Extract the [x, y] coordinate from the center of the cell holding the provided text.  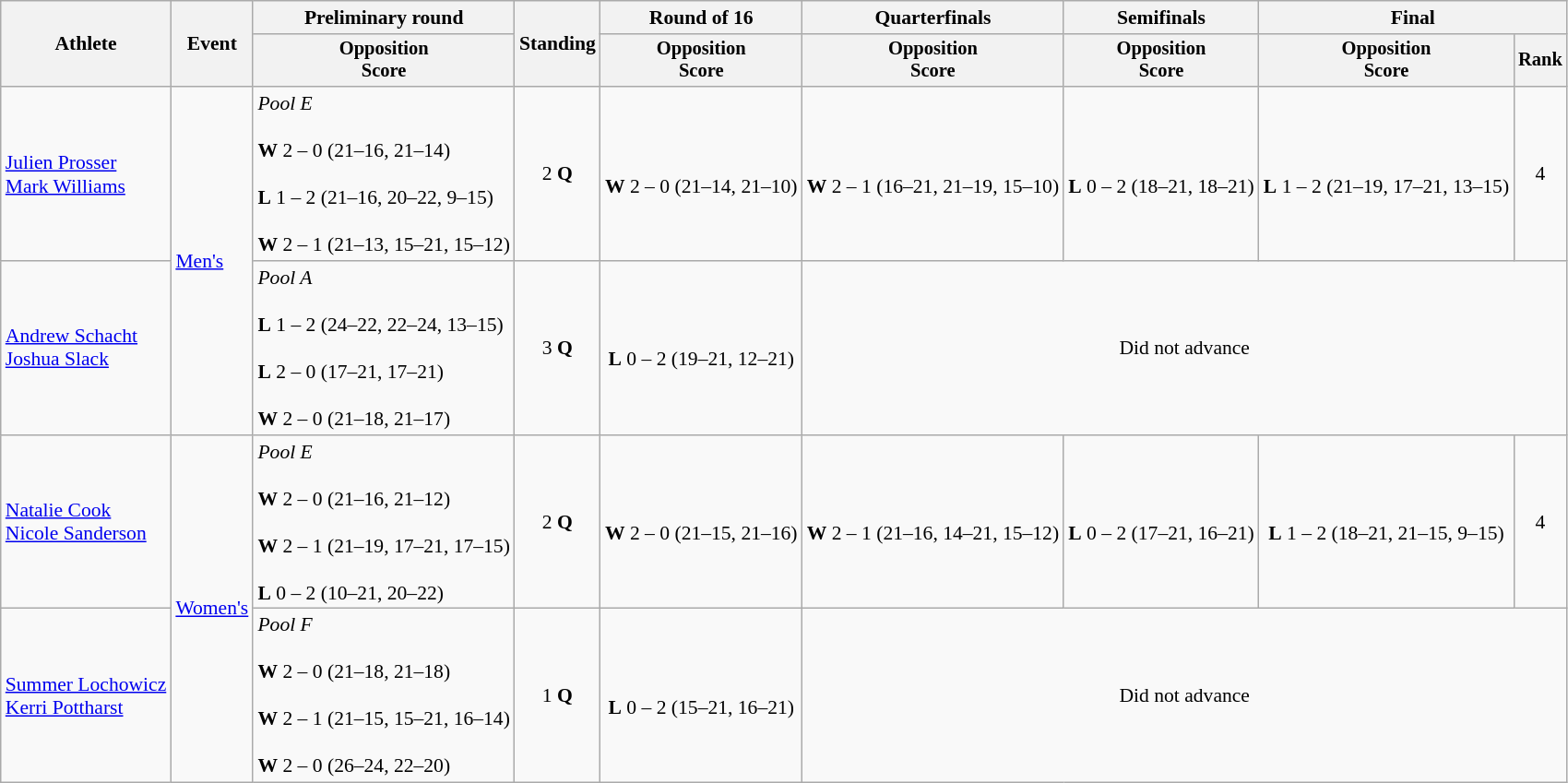
1 Q [557, 695]
Round of 16 [701, 18]
Rank [1540, 61]
Standing [557, 44]
L 0 – 2 (17–21, 16–21) [1161, 522]
L 0 – 2 (18–21, 18–21) [1161, 173]
Julien ProsserMark Williams [87, 173]
W 2 – 1 (21–16, 14–21, 15–12) [933, 522]
3 Q [557, 349]
Natalie CookNicole Sanderson [87, 522]
Semifinals [1161, 18]
Pool EW 2 – 0 (21–16, 21–12)W 2 – 1 (21–19, 17–21, 17–15)L 0 – 2 (10–21, 20–22) [384, 522]
Preliminary round [384, 18]
Pool FW 2 – 0 (21–18, 21–18)W 2 – 1 (21–15, 15–21, 16–14)W 2 – 0 (26–24, 22–20) [384, 695]
W 2 – 0 (21–14, 21–10) [701, 173]
L 0 – 2 (19–21, 12–21) [701, 349]
L 0 – 2 (15–21, 16–21) [701, 695]
L 1 – 2 (18–21, 21–15, 9–15) [1386, 522]
Pool AL 1 – 2 (24–22, 22–24, 13–15)L 2 – 0 (17–21, 17–21)W 2 – 0 (21–18, 21–17) [384, 349]
Andrew SchachtJoshua Slack [87, 349]
L 1 – 2 (21–19, 17–21, 13–15) [1386, 173]
Summer LochowiczKerri Pottharst [87, 695]
Event [212, 44]
Quarterfinals [933, 18]
Final [1413, 18]
Pool EW 2 – 0 (21–16, 21–14)L 1 – 2 (21–16, 20–22, 9–15)W 2 – 1 (21–13, 15–21, 15–12) [384, 173]
Athlete [87, 44]
W 2 – 1 (16–21, 21–19, 15–10) [933, 173]
W 2 – 0 (21–15, 21–16) [701, 522]
Women's [212, 609]
Men's [212, 260]
